Determine the [x, y] coordinate at the center of the cell enclosing the given text.  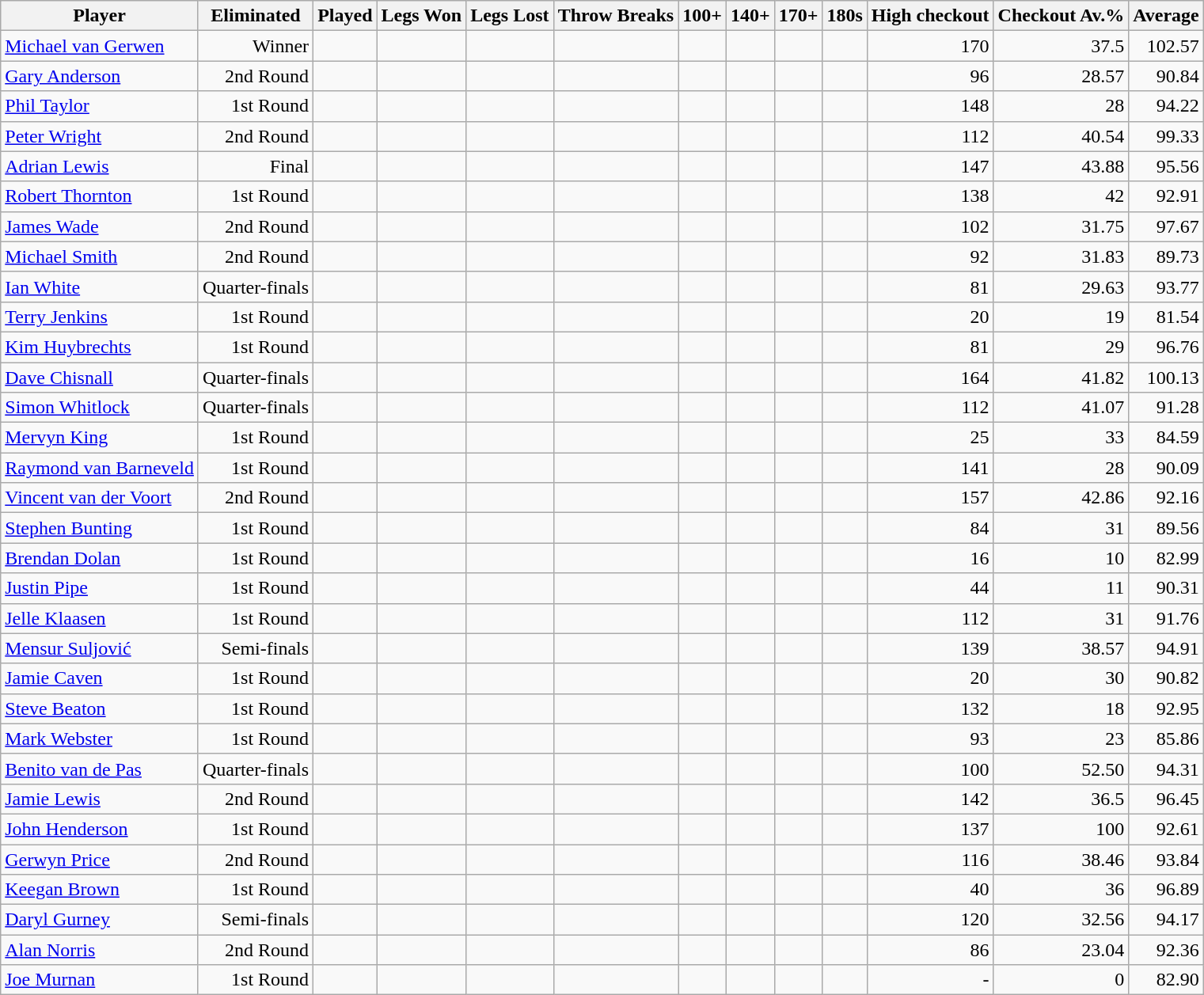
96 [930, 76]
Brendan Dolan [100, 558]
Legs Lost [510, 16]
92 [930, 256]
41.82 [1061, 378]
147 [930, 166]
86 [930, 950]
Gary Anderson [100, 76]
132 [930, 708]
164 [930, 378]
37.5 [1061, 46]
82.99 [1167, 558]
32.56 [1061, 920]
Raymond van Barneveld [100, 468]
139 [930, 648]
16 [930, 558]
31.83 [1061, 256]
Mervyn King [100, 438]
Final [255, 166]
John Henderson [100, 829]
82.90 [1167, 980]
Average [1167, 16]
38.57 [1061, 648]
96.45 [1167, 799]
Ian White [100, 287]
23.04 [1061, 950]
84.59 [1167, 438]
92.91 [1167, 196]
90.31 [1167, 588]
157 [930, 498]
92.61 [1167, 829]
Dave Chisnall [100, 378]
91.28 [1167, 408]
137 [930, 829]
- [930, 980]
Gerwyn Price [100, 859]
96.89 [1167, 890]
10 [1061, 558]
120 [930, 920]
148 [930, 106]
138 [930, 196]
89.56 [1167, 528]
100+ [703, 16]
Daryl Gurney [100, 920]
Phil Taylor [100, 106]
99.33 [1167, 136]
94.31 [1167, 769]
23 [1061, 739]
Throw Breaks [616, 16]
Jamie Caven [100, 678]
41.07 [1061, 408]
Michael van Gerwen [100, 46]
Michael Smith [100, 256]
85.86 [1167, 739]
Mensur Suljović [100, 648]
170 [930, 46]
94.17 [1167, 920]
92.95 [1167, 708]
96.76 [1167, 347]
140+ [750, 16]
40.54 [1061, 136]
Justin Pipe [100, 588]
142 [930, 799]
33 [1061, 438]
91.76 [1167, 618]
Adrian Lewis [100, 166]
36 [1061, 890]
Stephen Bunting [100, 528]
90.82 [1167, 678]
116 [930, 859]
11 [1061, 588]
0 [1061, 980]
29.63 [1061, 287]
43.88 [1061, 166]
92.16 [1167, 498]
Mark Webster [100, 739]
Eliminated [255, 16]
High checkout [930, 16]
Simon Whitlock [100, 408]
28.57 [1061, 76]
93.84 [1167, 859]
Benito van de Pas [100, 769]
Robert Thornton [100, 196]
Steve Beaton [100, 708]
30 [1061, 678]
Kim Huybrechts [100, 347]
James Wade [100, 226]
38.46 [1061, 859]
90.09 [1167, 468]
Terry Jenkins [100, 317]
90.84 [1167, 76]
170+ [798, 16]
102 [930, 226]
84 [930, 528]
97.67 [1167, 226]
100.13 [1167, 378]
19 [1061, 317]
Keegan Brown [100, 890]
44 [930, 588]
93 [930, 739]
Legs Won [421, 16]
18 [1061, 708]
Jamie Lewis [100, 799]
Player [100, 16]
141 [930, 468]
42 [1061, 196]
89.73 [1167, 256]
52.50 [1061, 769]
40 [930, 890]
93.77 [1167, 287]
Winner [255, 46]
92.36 [1167, 950]
Checkout Av.% [1061, 16]
42.86 [1061, 498]
Played [345, 16]
Peter Wright [100, 136]
25 [930, 438]
36.5 [1061, 799]
Joe Murnan [100, 980]
31.75 [1061, 226]
Alan Norris [100, 950]
180s [845, 16]
Jelle Klaasen [100, 618]
94.22 [1167, 106]
81.54 [1167, 317]
102.57 [1167, 46]
29 [1061, 347]
95.56 [1167, 166]
94.91 [1167, 648]
Vincent van der Voort [100, 498]
